Detect which cell encompasses the target text, then output its [x, y] center coordinate. 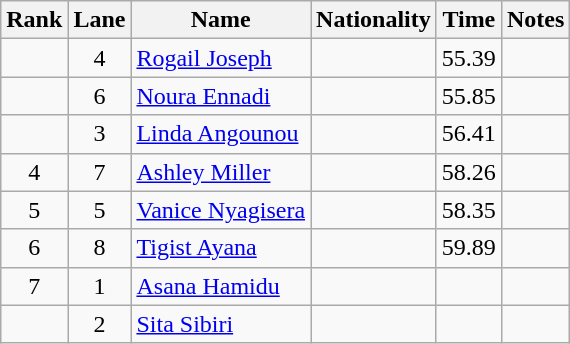
Time [468, 20]
Tigist Ayana [221, 248]
Asana Hamidu [221, 286]
3 [100, 134]
Name [221, 20]
55.85 [468, 96]
2 [100, 324]
Nationality [374, 20]
Lane [100, 20]
Linda Angounou [221, 134]
55.39 [468, 58]
Notes [535, 20]
Rank [34, 20]
Sita Sibiri [221, 324]
1 [100, 286]
56.41 [468, 134]
Vanice Nyagisera [221, 210]
59.89 [468, 248]
Noura Ennadi [221, 96]
Rogail Joseph [221, 58]
8 [100, 248]
58.35 [468, 210]
Ashley Miller [221, 172]
58.26 [468, 172]
